Locate the cell with the specified text and output its (x, y) center coordinate. 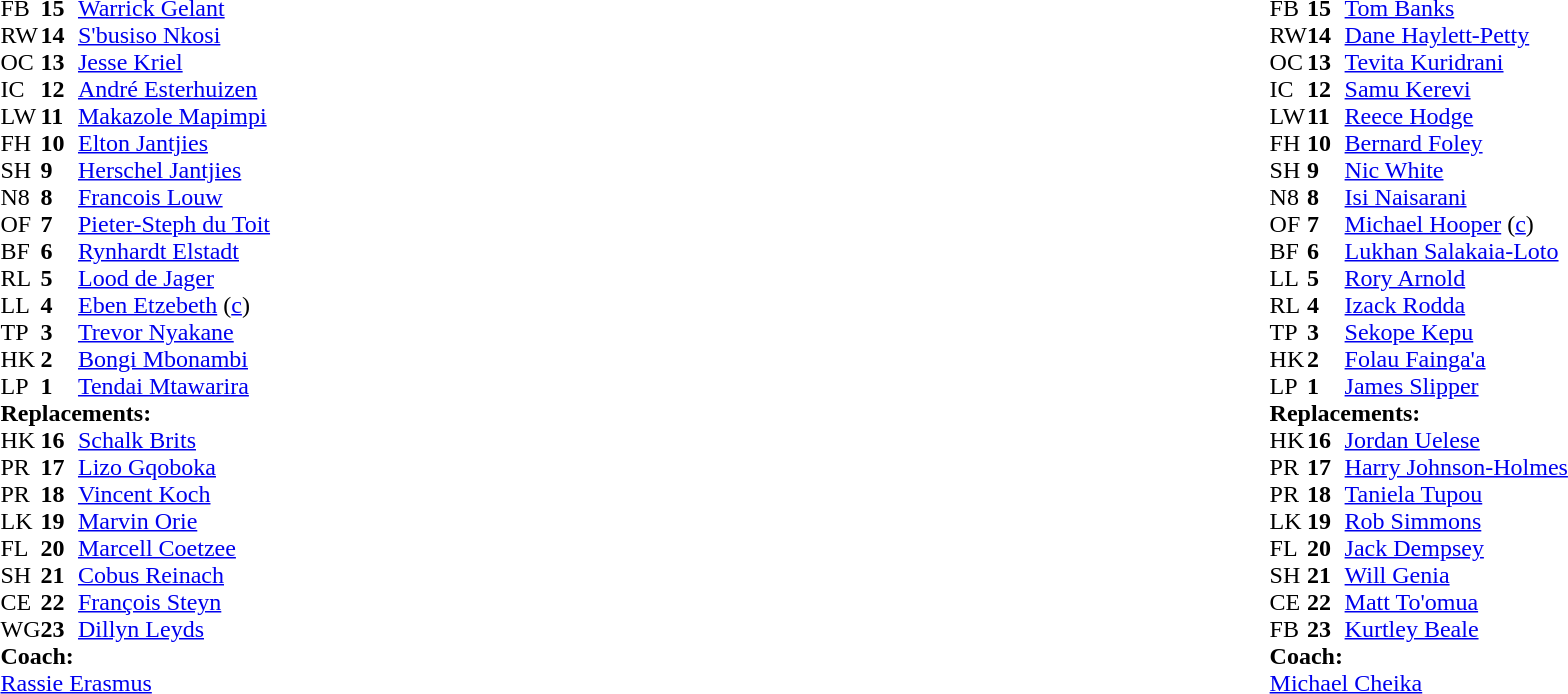
Lood de Jager (174, 278)
Lukhan Salakaia-Loto (1456, 252)
Vincent Koch (174, 494)
WG (20, 630)
Rory Arnold (1456, 278)
Jordan Uelese (1456, 440)
Tendai Mtawarira (174, 386)
Nic White (1456, 170)
Lizo Gqoboka (174, 468)
Tevita Kuridrani (1456, 62)
François Steyn (174, 602)
S'busiso Nkosi (174, 36)
Pieter-Steph du Toit (174, 224)
Dane Haylett-Petty (1456, 36)
Kurtley Beale (1456, 630)
Michael Hooper (c) (1456, 224)
Bernard Foley (1456, 144)
Schalk Brits (174, 440)
Rynhardt Elstadt (174, 252)
Francois Louw (174, 198)
Reece Hodge (1456, 116)
Marvin Orie (174, 522)
Marcell Coetzee (174, 548)
FB (1289, 630)
Elton Jantjies (174, 144)
Folau Fainga'a (1456, 360)
Sekope Kepu (1456, 332)
Eben Etzebeth (c) (174, 306)
Makazole Mapimpi (174, 116)
Isi Naisarani (1456, 198)
Jack Dempsey (1456, 548)
Samu Kerevi (1456, 90)
Taniela Tupou (1456, 494)
Jesse Kriel (174, 62)
Herschel Jantjies (174, 170)
Harry Johnson-Holmes (1456, 468)
Will Genia (1456, 576)
Cobus Reinach (174, 576)
Matt To'omua (1456, 602)
Dillyn Leyds (174, 630)
Rob Simmons (1456, 522)
Trevor Nyakane (174, 332)
André Esterhuizen (174, 90)
Bongi Mbonambi (174, 360)
Izack Rodda (1456, 306)
James Slipper (1456, 386)
